Pinpoint the cell where the given text exists, returning its (X, Y) midpoint coordinate. 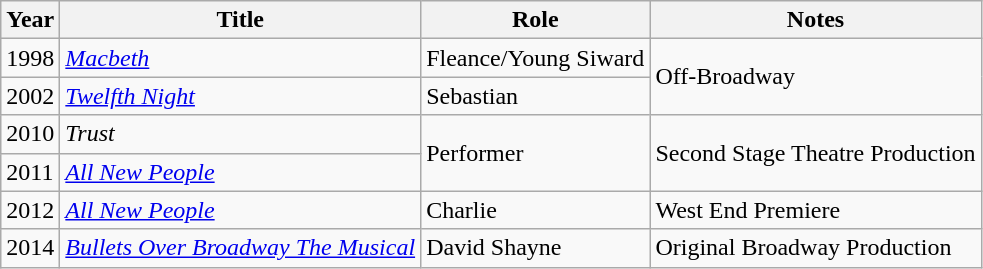
Role (536, 20)
Charlie (536, 210)
Second Stage Theatre Production (816, 153)
Original Broadway Production (816, 248)
Fleance/Young Siward (536, 58)
2011 (30, 172)
Year (30, 20)
2012 (30, 210)
2010 (30, 134)
Off-Broadway (816, 77)
Title (240, 20)
1998 (30, 58)
2014 (30, 248)
Sebastian (536, 96)
Macbeth (240, 58)
Twelfth Night (240, 96)
Notes (816, 20)
David Shayne (536, 248)
Performer (536, 153)
2002 (30, 96)
West End Premiere (816, 210)
Trust (240, 134)
Bullets Over Broadway The Musical (240, 248)
